Find where the given text appears and provide that cell's center as [x, y] coordinate. 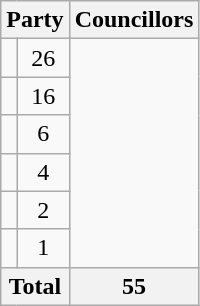
Councillors [134, 20]
4 [43, 172]
55 [134, 286]
16 [43, 96]
26 [43, 58]
1 [43, 248]
6 [43, 134]
Party [35, 20]
Total [35, 286]
2 [43, 210]
